From the cell containing the given text, extract its center point as (X, Y) coordinate. 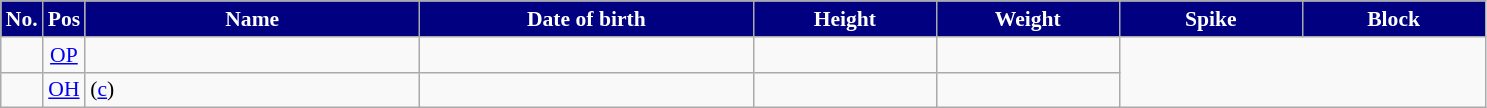
Spike (1210, 19)
Date of birth (586, 19)
(c) (252, 90)
Pos (64, 19)
Block (1394, 19)
Height (844, 19)
Name (252, 19)
OH (64, 90)
No. (22, 19)
OP (64, 55)
Weight (1028, 19)
